Identify which cell holds the provided text, then report its (x, y) central coordinate. 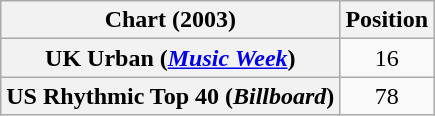
Position (387, 20)
UK Urban (Music Week) (170, 58)
78 (387, 96)
16 (387, 58)
US Rhythmic Top 40 (Billboard) (170, 96)
Chart (2003) (170, 20)
